Return [X, Y] of the center of cell containing provided text 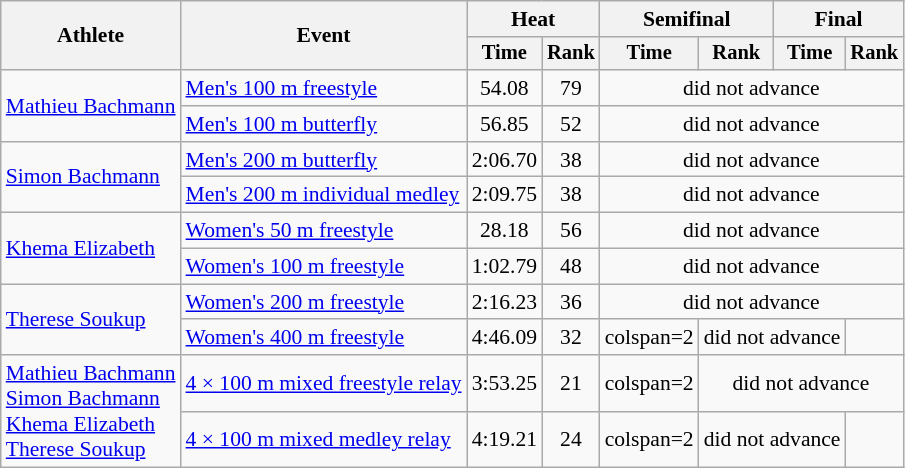
32 [571, 338]
52 [571, 124]
21 [571, 383]
24 [571, 440]
3:53.25 [504, 383]
Event [324, 36]
2:09.75 [504, 195]
36 [571, 302]
2:06.70 [504, 160]
Men's 100 m freestyle [324, 88]
Women's 100 m freestyle [324, 267]
4:46.09 [504, 338]
Women's 50 m freestyle [324, 231]
4:19.21 [504, 440]
Khema Elizabeth [91, 248]
Men's 200 m butterfly [324, 160]
1:02.79 [504, 267]
48 [571, 267]
4 × 100 m mixed freestyle relay [324, 383]
56 [571, 231]
56.85 [504, 124]
Semifinal [687, 19]
79 [571, 88]
Athlete [91, 36]
Simon Bachmann [91, 178]
Heat [534, 19]
2:16.23 [504, 302]
Men's 200 m individual medley [324, 195]
4 × 100 m mixed medley relay [324, 440]
Therese Soukup [91, 320]
Men's 100 m butterfly [324, 124]
Final [838, 19]
Women's 400 m freestyle [324, 338]
Mathieu Bachmann [91, 106]
Women's 200 m freestyle [324, 302]
28.18 [504, 231]
54.08 [504, 88]
Mathieu BachmannSimon BachmannKhema ElizabethTherese Soukup [91, 411]
